Determine the [X, Y] coordinate at the center of the cell enclosing the given text.  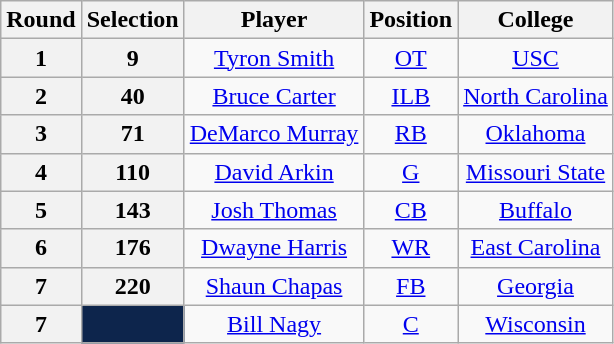
OT [411, 58]
220 [132, 286]
David Arkin [274, 172]
9 [132, 58]
71 [132, 134]
FB [411, 286]
East Carolina [536, 248]
4 [41, 172]
Bruce Carter [274, 96]
6 [41, 248]
Selection [132, 20]
ILB [411, 96]
1 [41, 58]
Missouri State [536, 172]
Round [41, 20]
DeMarco Murray [274, 134]
5 [41, 210]
CB [411, 210]
Georgia [536, 286]
143 [132, 210]
110 [132, 172]
C [411, 324]
RB [411, 134]
3 [41, 134]
Buffalo [536, 210]
Shaun Chapas [274, 286]
2 [41, 96]
Position [411, 20]
G [411, 172]
Dwayne Harris [274, 248]
176 [132, 248]
Oklahoma [536, 134]
College [536, 20]
North Carolina [536, 96]
WR [411, 248]
USC [536, 58]
Josh Thomas [274, 210]
40 [132, 96]
Wisconsin [536, 324]
Bill Nagy [274, 324]
Player [274, 20]
Tyron Smith [274, 58]
